Locate the cell with the specified text and output its [X, Y] center coordinate. 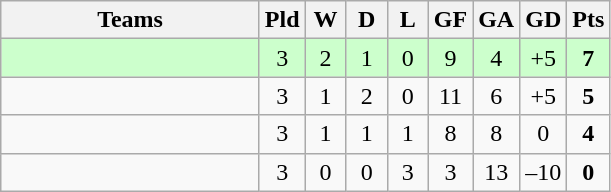
W [326, 20]
13 [496, 172]
Pld [282, 20]
11 [450, 96]
GA [496, 20]
GF [450, 20]
7 [588, 58]
GD [544, 20]
Teams [130, 20]
9 [450, 58]
–10 [544, 172]
5 [588, 96]
Pts [588, 20]
D [366, 20]
6 [496, 96]
L [408, 20]
